Search for the cell housing the specified text and yield its [X, Y] center coordinate. 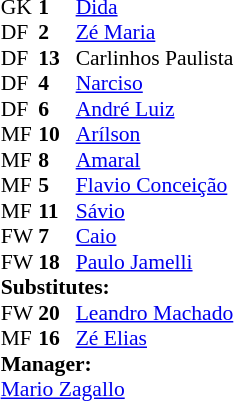
2 [57, 33]
7 [57, 237]
Flavio Conceição [155, 185]
Caio [155, 237]
10 [57, 135]
Manager: [118, 364]
5 [57, 185]
20 [57, 313]
André Luiz [155, 109]
Sávio [155, 211]
Zé Elias [155, 339]
Substitutes: [118, 287]
Leandro Machado [155, 313]
4 [57, 83]
Carlinhos Paulista [155, 58]
18 [57, 262]
Paulo Jamelli [155, 262]
16 [57, 339]
6 [57, 109]
13 [57, 58]
Zé Maria [155, 33]
Narciso [155, 83]
Arílson [155, 135]
11 [57, 211]
8 [57, 160]
Amaral [155, 160]
